Return [X, Y] of the center of cell containing provided text 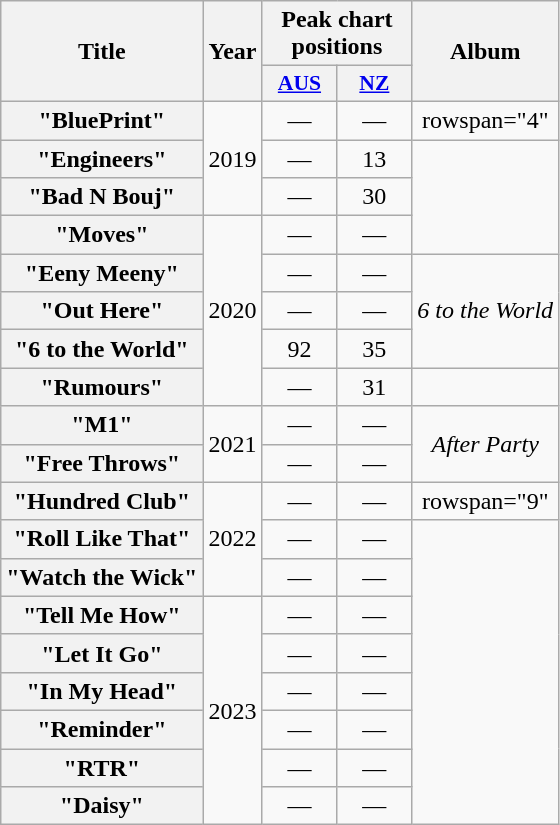
2019 [232, 158]
31 [374, 387]
"Eeny Meeny" [102, 273]
"Watch the Wick" [102, 577]
rowspan="4" [486, 120]
2021 [232, 444]
35 [374, 349]
After Party [486, 444]
"Let It Go" [102, 653]
"Out Here" [102, 311]
Year [232, 52]
Peak chart positions [337, 34]
AUS [300, 84]
"Tell Me How" [102, 615]
"Bad N Bouj" [102, 197]
2022 [232, 539]
"Rumours" [102, 387]
NZ [374, 84]
2023 [232, 710]
"Engineers" [102, 159]
rowspan="9" [486, 501]
"Reminder" [102, 729]
"BluePrint" [102, 120]
2020 [232, 311]
13 [374, 159]
Album [486, 52]
"M1" [102, 425]
"6 to the World" [102, 349]
30 [374, 197]
"Roll Like That" [102, 539]
"Daisy" [102, 806]
"Hundred Club" [102, 501]
92 [300, 349]
"Free Throws" [102, 463]
"In My Head" [102, 691]
Title [102, 52]
"RTR" [102, 767]
6 to the World [486, 311]
"Moves" [102, 235]
